Find where the given text appears and provide that cell's center as [X, Y] coordinate. 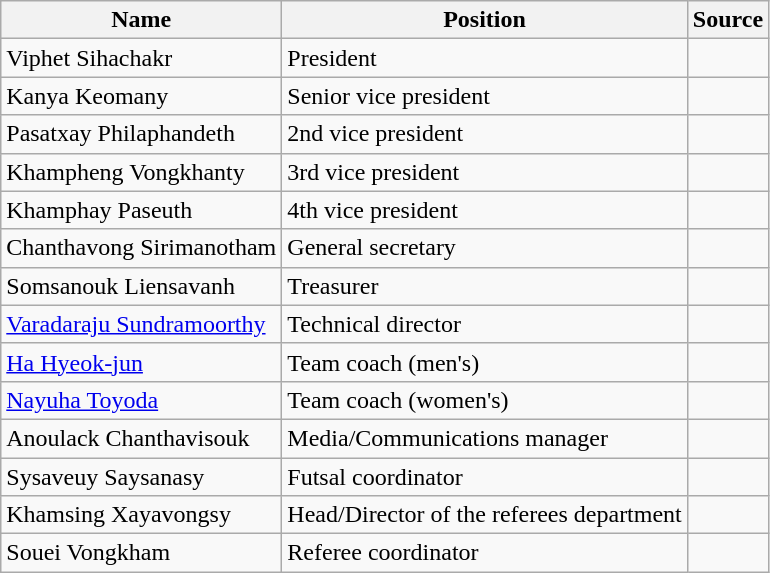
3rd vice president [485, 172]
Technical director [485, 324]
Khamsing Xayavongsy [142, 515]
Souei Vongkham [142, 553]
Team coach (men's) [485, 362]
Kanya Keomany [142, 96]
Chanthavong Sirimanotham [142, 248]
Name [142, 20]
Source [728, 20]
Team coach (women's) [485, 400]
4th vice president [485, 210]
General secretary [485, 248]
Futsal coordinator [485, 477]
Nayuha Toyoda [142, 400]
President [485, 58]
Head/Director of the referees department [485, 515]
2nd vice president [485, 134]
Position [485, 20]
Viphet Sihachakr [142, 58]
Varadaraju Sundramoorthy [142, 324]
Referee coordinator [485, 553]
Treasurer [485, 286]
Somsanouk Liensavanh [142, 286]
Senior vice president [485, 96]
Media/Communications manager [485, 438]
Ha Hyeok-jun [142, 362]
Khampheng Vongkhanty [142, 172]
Anoulack Chanthavisouk [142, 438]
Pasatxay Philaphandeth [142, 134]
Khamphay Paseuth [142, 210]
Sysaveuy Saysanasy [142, 477]
